Provide the (X, Y) coordinate of the cell's center where the given text is located.  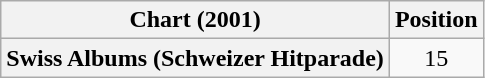
Chart (2001) (196, 20)
Swiss Albums (Schweizer Hitparade) (196, 58)
Position (436, 20)
15 (436, 58)
